For the text-containing cell, return its midpoint in [x, y] coordinate format. 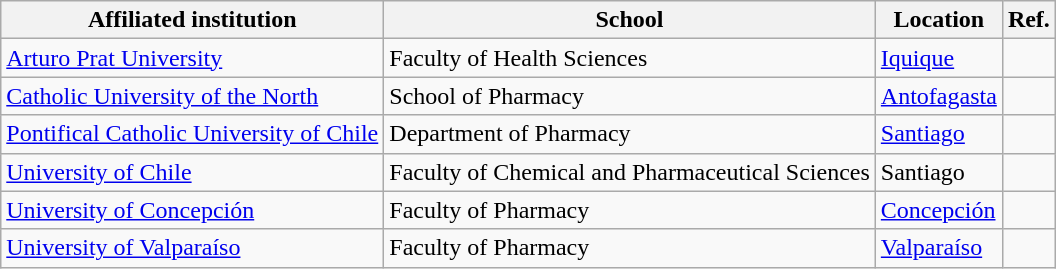
University of Concepción [192, 210]
Department of Pharmacy [630, 134]
Catholic University of the North [192, 96]
University of Chile [192, 172]
Pontifical Catholic University of Chile [192, 134]
Faculty of Chemical and Pharmaceutical Sciences [630, 172]
Faculty of Health Sciences [630, 58]
Iquique [938, 58]
Affiliated institution [192, 20]
School of Pharmacy [630, 96]
Location [938, 20]
Arturo Prat University [192, 58]
School [630, 20]
Antofagasta [938, 96]
Valparaíso [938, 248]
Concepción [938, 210]
Ref. [1028, 20]
University of Valparaíso [192, 248]
